Return (x, y) of the center of cell containing provided text 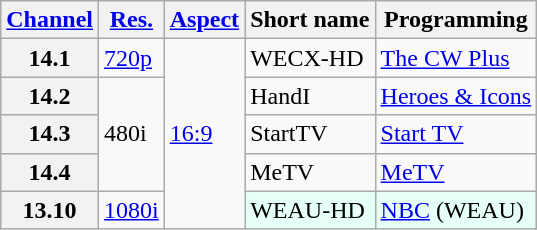
Res. (132, 20)
14.1 (50, 58)
480i (132, 134)
Start TV (456, 134)
Channel (50, 20)
StartTV (310, 134)
WECX-HD (310, 58)
14.2 (50, 96)
Programming (456, 20)
NBC (WEAU) (456, 210)
720p (132, 58)
Aspect (204, 20)
16:9 (204, 134)
The CW Plus (456, 58)
WEAU-HD (310, 210)
1080i (132, 210)
14.3 (50, 134)
14.4 (50, 172)
Short name (310, 20)
Heroes & Icons (456, 96)
HandI (310, 96)
13.10 (50, 210)
